Pinpoint the cell where the given text exists, returning its [x, y] midpoint coordinate. 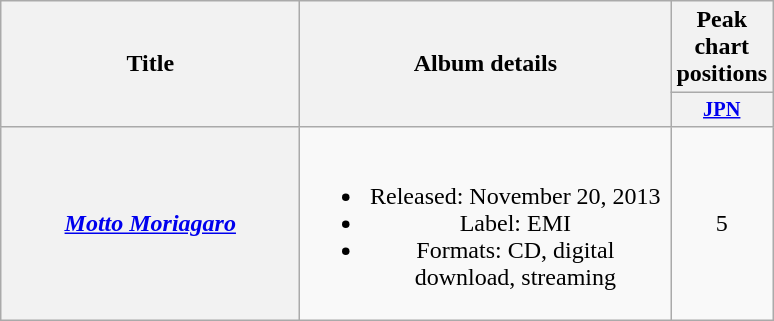
Peak chart positions [722, 47]
Motto Moriagaro [150, 223]
Released: November 20, 2013Label: EMIFormats: CD, digital download, streaming [486, 223]
JPN [722, 110]
Album details [486, 64]
Title [150, 64]
5 [722, 223]
